From the cell containing the given text, extract its center point as [X, Y] coordinate. 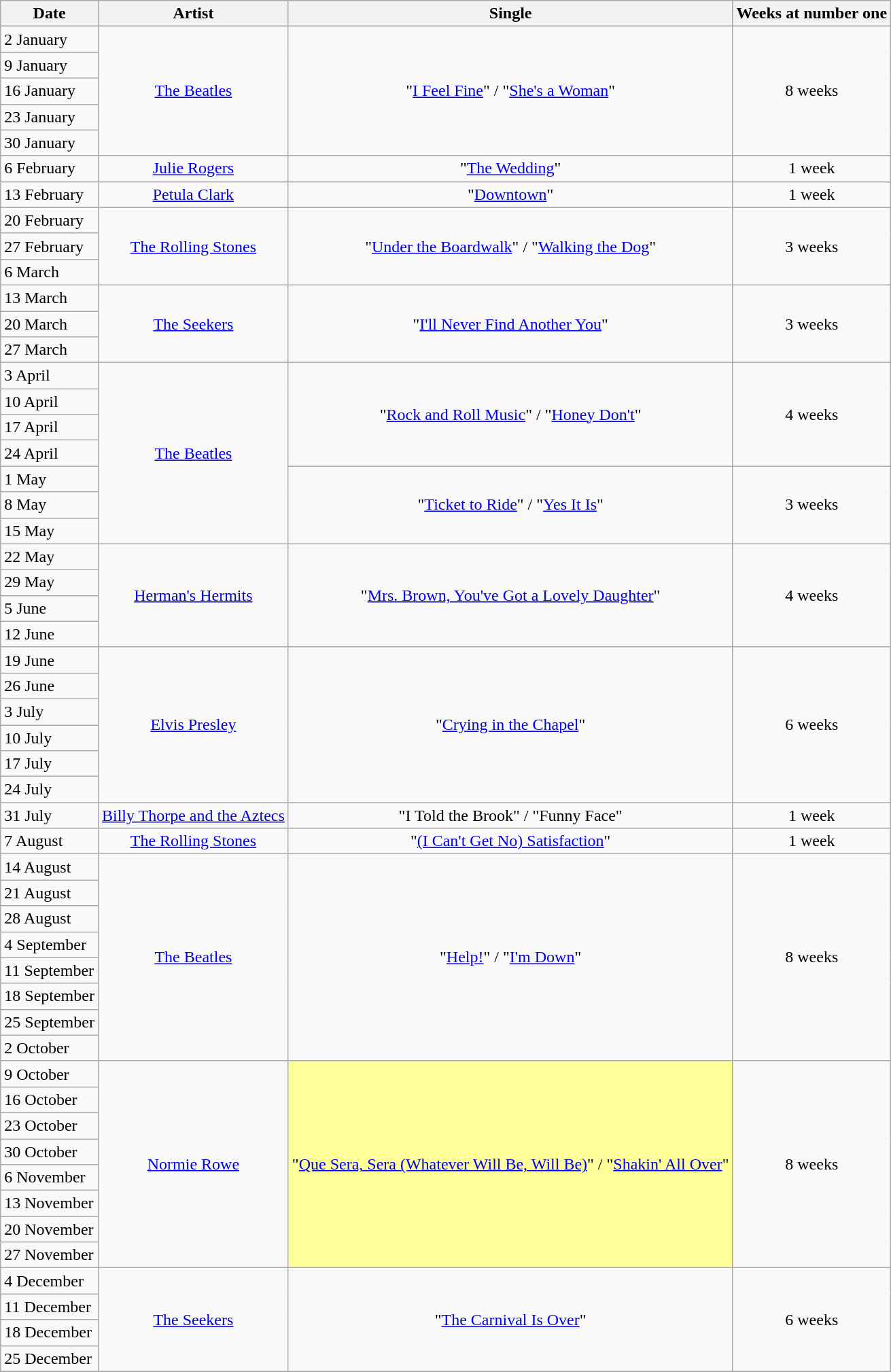
25 December [50, 1358]
29 May [50, 582]
6 March [50, 272]
26 June [50, 686]
22 May [50, 557]
20 November [50, 1229]
1 May [50, 479]
25 September [50, 1022]
"(I Can't Get No) Satisfaction" [510, 841]
14 August [50, 867]
"Crying in the Chapel" [510, 724]
27 November [50, 1255]
"Downtown" [510, 194]
"Que Sera, Sera (Whatever Will Be, Will Be)" / "Shakin' All Over" [510, 1164]
30 January [50, 143]
"Rock and Roll Music" / "Honey Don't" [510, 415]
13 March [50, 298]
10 July [50, 737]
Billy Thorpe and the Aztecs [193, 815]
24 July [50, 790]
Julie Rogers [193, 169]
20 March [50, 324]
27 March [50, 350]
3 July [50, 711]
11 September [50, 970]
2 January [50, 39]
20 February [50, 220]
Normie Rowe [193, 1164]
13 February [50, 194]
23 October [50, 1125]
23 January [50, 117]
2 October [50, 1048]
Date [50, 14]
"Help!" / "I'm Down" [510, 957]
21 August [50, 893]
10 April [50, 402]
18 December [50, 1333]
30 October [50, 1152]
"I Told the Brook" / "Funny Face" [510, 815]
"I Feel Fine" / "She's a Woman" [510, 91]
3 April [50, 376]
15 May [50, 531]
9 January [50, 65]
Herman's Hermits [193, 595]
27 February [50, 246]
Weeks at number one [811, 14]
16 October [50, 1100]
31 July [50, 815]
28 August [50, 919]
6 November [50, 1178]
24 April [50, 453]
"The Carnival Is Over" [510, 1320]
"Mrs. Brown, You've Got a Lovely Daughter" [510, 595]
6 February [50, 169]
16 January [50, 91]
12 June [50, 634]
"Under the Boardwalk" / "Walking the Dog" [510, 246]
Single [510, 14]
11 December [50, 1307]
4 December [50, 1281]
Elvis Presley [193, 724]
7 August [50, 841]
18 September [50, 996]
"Ticket to Ride" / "Yes It Is" [510, 505]
13 November [50, 1203]
5 June [50, 608]
9 October [50, 1074]
17 July [50, 764]
"I'll Never Find Another You" [510, 323]
4 September [50, 945]
"The Wedding" [510, 169]
19 June [50, 660]
Artist [193, 14]
Petula Clark [193, 194]
17 April [50, 427]
8 May [50, 505]
